Determine the (x, y) coordinate at the center of the cell enclosing the given text.  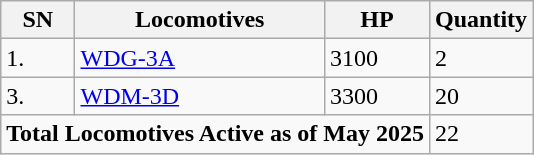
3300 (378, 96)
20 (482, 96)
22 (482, 134)
SN (38, 20)
Total Locomotives Active as of May 2025 (216, 134)
WDM-3D (200, 96)
1. (38, 58)
3100 (378, 58)
HP (378, 20)
2 (482, 58)
Quantity (482, 20)
Locomotives (200, 20)
3. (38, 96)
WDG-3A (200, 58)
